Pinpoint the cell where the given text exists, returning its (X, Y) midpoint coordinate. 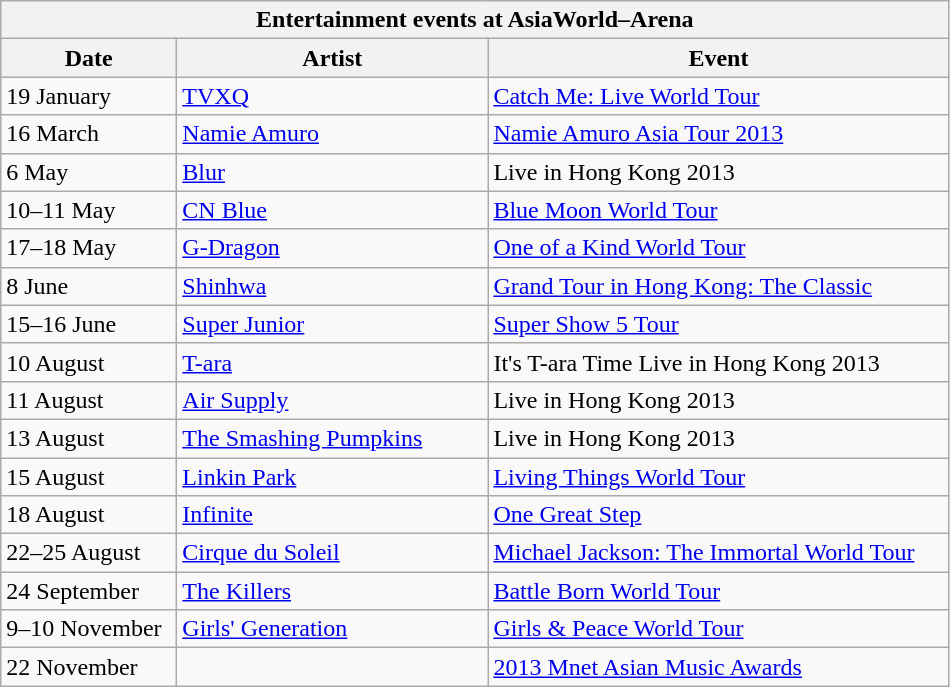
9–10 November (89, 629)
Namie Amuro (332, 134)
T-ara (332, 362)
Date (89, 58)
24 September (89, 591)
10 August (89, 362)
Event (718, 58)
Catch Me: Live World Tour (718, 96)
6 May (89, 172)
Girls & Peace World Tour (718, 629)
Namie Amuro Asia Tour 2013 (718, 134)
Living Things World Tour (718, 477)
17–18 May (89, 248)
Blue Moon World Tour (718, 210)
22–25 August (89, 553)
Battle Born World Tour (718, 591)
19 January (89, 96)
22 November (89, 667)
Linkin Park (332, 477)
One Great Step (718, 515)
16 March (89, 134)
2013 Mnet Asian Music Awards (718, 667)
Shinhwa (332, 286)
TVXQ (332, 96)
Infinite (332, 515)
18 August (89, 515)
Super Junior (332, 324)
G-Dragon (332, 248)
CN Blue (332, 210)
10–11 May (89, 210)
8 June (89, 286)
Girls' Generation (332, 629)
One of a Kind World Tour (718, 248)
11 August (89, 400)
Super Show 5 Tour (718, 324)
Entertainment events at AsiaWorld–Arena (475, 20)
Cirque du Soleil (332, 553)
Grand Tour in Hong Kong: The Classic (718, 286)
Blur (332, 172)
15–16 June (89, 324)
Air Supply (332, 400)
The Killers (332, 591)
15 August (89, 477)
It's T-ara Time Live in Hong Kong 2013 (718, 362)
Artist (332, 58)
Michael Jackson: The Immortal World Tour (718, 553)
13 August (89, 438)
The Smashing Pumpkins (332, 438)
